Find where the given text appears and provide that cell's center as (X, Y) coordinate. 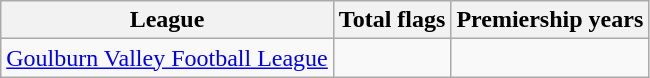
League (168, 20)
Total flags (392, 20)
Premiership years (550, 20)
Goulburn Valley Football League (168, 58)
